Return the (X, Y) coordinate for the center point of the cell that contains the specified text.  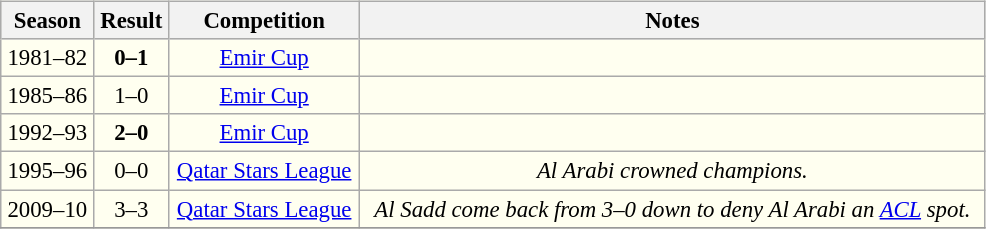
Season (48, 21)
Al Arabi crowned champions. (673, 171)
Notes (673, 21)
0–0 (132, 171)
0–1 (132, 58)
Result (132, 21)
1981–82 (48, 58)
1–0 (132, 96)
1992–93 (48, 133)
Competition (264, 21)
3–3 (132, 209)
1985–86 (48, 96)
1995–96 (48, 171)
2–0 (132, 133)
Al Sadd come back from 3–0 down to deny Al Arabi an ACL spot. (673, 209)
2009–10 (48, 209)
